Return (X, Y) of the center of cell containing provided text 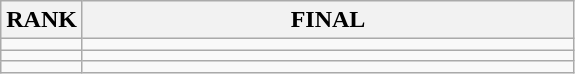
RANK (42, 20)
FINAL (328, 20)
